For the text-containing cell, return its midpoint in [X, Y] coordinate format. 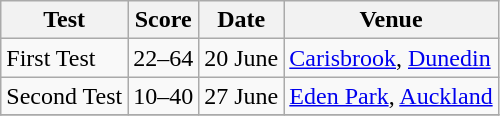
Eden Park, Auckland [391, 96]
Score [164, 20]
Date [242, 20]
22–64 [164, 58]
Venue [391, 20]
First Test [64, 58]
10–40 [164, 96]
Second Test [64, 96]
27 June [242, 96]
Test [64, 20]
20 June [242, 58]
Carisbrook, Dunedin [391, 58]
